Extract the [x, y] coordinate from the center of the cell holding the provided text.  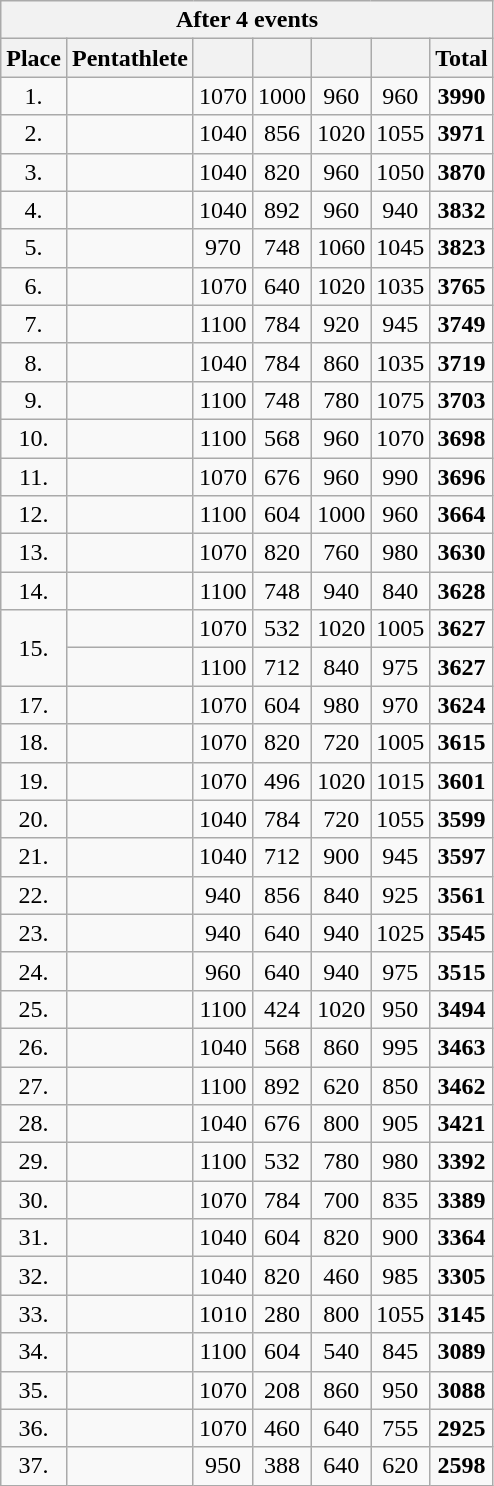
850 [400, 1085]
755 [400, 1428]
7. [34, 324]
280 [282, 1314]
905 [400, 1124]
27. [34, 1085]
3494 [462, 1009]
3601 [462, 781]
3561 [462, 895]
20. [34, 819]
3703 [462, 400]
3089 [462, 1352]
1015 [400, 781]
1075 [400, 400]
13. [34, 553]
388 [282, 1466]
3392 [462, 1162]
1050 [400, 172]
35. [34, 1390]
28. [34, 1124]
985 [400, 1276]
5. [34, 248]
1025 [400, 933]
1045 [400, 248]
925 [400, 895]
3664 [462, 515]
3749 [462, 324]
15. [34, 648]
3698 [462, 438]
1. [34, 96]
3719 [462, 362]
3597 [462, 857]
3990 [462, 96]
3832 [462, 210]
3. [34, 172]
3971 [462, 134]
835 [400, 1200]
36. [34, 1428]
6. [34, 286]
540 [342, 1352]
3305 [462, 1276]
3088 [462, 1390]
24. [34, 971]
1010 [222, 1314]
37. [34, 1466]
22. [34, 895]
18. [34, 743]
3389 [462, 1200]
3515 [462, 971]
34. [34, 1352]
After 4 events [248, 20]
14. [34, 591]
3630 [462, 553]
31. [34, 1238]
17. [34, 705]
26. [34, 1047]
9. [34, 400]
3463 [462, 1047]
23. [34, 933]
3364 [462, 1238]
845 [400, 1352]
Place [34, 58]
700 [342, 1200]
19. [34, 781]
12. [34, 515]
Pentathlete [130, 58]
3870 [462, 172]
21. [34, 857]
760 [342, 553]
2. [34, 134]
1060 [342, 248]
3421 [462, 1124]
2925 [462, 1428]
3624 [462, 705]
3823 [462, 248]
10. [34, 438]
990 [400, 477]
33. [34, 1314]
32. [34, 1276]
30. [34, 1200]
995 [400, 1047]
8. [34, 362]
25. [34, 1009]
Total [462, 58]
3696 [462, 477]
920 [342, 324]
496 [282, 781]
3599 [462, 819]
2598 [462, 1466]
4. [34, 210]
3462 [462, 1085]
29. [34, 1162]
3615 [462, 743]
3628 [462, 591]
208 [282, 1390]
3765 [462, 286]
3145 [462, 1314]
3545 [462, 933]
11. [34, 477]
424 [282, 1009]
